Locate the cell with the specified text and output its (x, y) center coordinate. 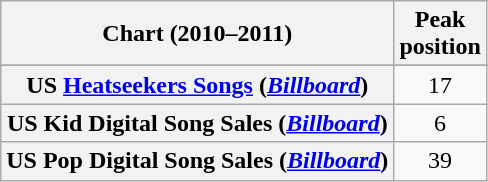
Peakposition (440, 34)
US Heatseekers Songs (Billboard) (198, 85)
17 (440, 85)
Chart (2010–2011) (198, 34)
6 (440, 123)
US Pop Digital Song Sales (Billboard) (198, 161)
US Kid Digital Song Sales (Billboard) (198, 123)
39 (440, 161)
